Output the (x, y) coordinate of the center of the cell containing the given text.  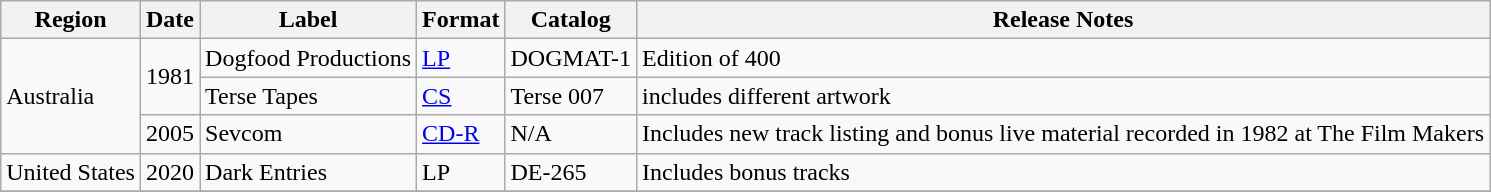
Label (308, 20)
Includes new track listing and bonus live material recorded in 1982 at The Film Makers (1062, 134)
Includes bonus tracks (1062, 172)
2005 (170, 134)
Edition of 400 (1062, 58)
United States (71, 172)
Dark Entries (308, 172)
CS (461, 96)
DE-265 (571, 172)
Terse Tapes (308, 96)
N/A (571, 134)
includes different artwork (1062, 96)
Australia (71, 96)
Catalog (571, 20)
Dogfood Productions (308, 58)
1981 (170, 77)
DOGMAT-1 (571, 58)
CD-R (461, 134)
Release Notes (1062, 20)
Region (71, 20)
Format (461, 20)
Sevcom (308, 134)
2020 (170, 172)
Terse 007 (571, 96)
Date (170, 20)
